Scan for the cell matching the given text and deliver its [x, y] coordinate at center. 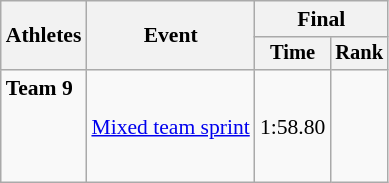
Mixed team sprint [170, 126]
1:58.80 [292, 126]
Final [322, 19]
Time [292, 54]
Event [170, 36]
Athletes [44, 36]
Rank [359, 54]
Team 9 [44, 126]
